Output the (X, Y) coordinate of the center of the cell containing the given text.  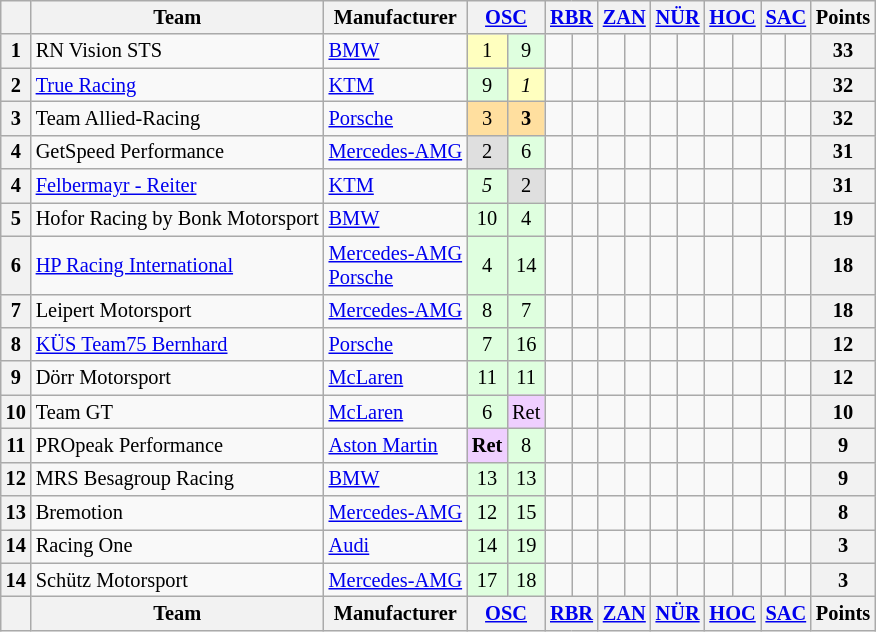
Felbermayr - Reiter (178, 186)
Racing One (178, 546)
16 (526, 344)
Leipert Motorsport (178, 311)
PROpeak Performance (178, 445)
GetSpeed Performance (178, 152)
Team Allied-Racing (178, 118)
HP Racing International (178, 265)
Dörr Motorsport (178, 378)
17 (487, 580)
KÜS Team75 Bernhard (178, 344)
Audi (396, 546)
Mercedes-AMGPorsche (396, 265)
True Racing (178, 85)
MRS Besagroup Racing (178, 479)
Hofor Racing by Bonk Motorsport (178, 219)
Team GT (178, 412)
15 (526, 513)
RN Vision STS (178, 51)
Aston Martin (396, 445)
Bremotion (178, 513)
Schütz Motorsport (178, 580)
33 (843, 51)
